Capture the cell that displays the provided text and extract its (x, y) central coordinate. 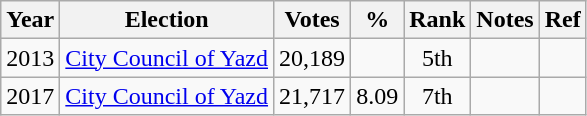
21,717 (312, 96)
Election (167, 20)
2017 (30, 96)
% (378, 20)
Notes (505, 20)
7th (438, 96)
5th (438, 58)
Rank (438, 20)
20,189 (312, 58)
Year (30, 20)
Votes (312, 20)
8.09 (378, 96)
Ref (562, 20)
2013 (30, 58)
